Pinpoint the cell where the given text exists, returning its [x, y] midpoint coordinate. 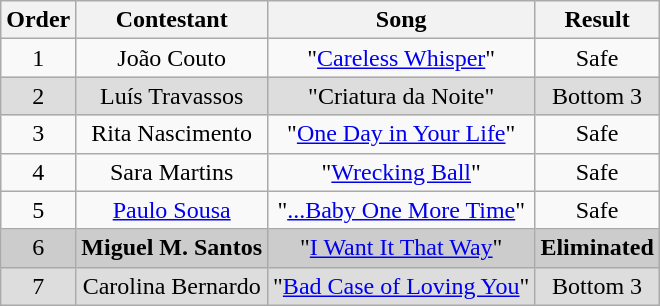
"Criatura da Noite" [402, 96]
"Careless Whisper" [402, 58]
2 [38, 96]
7 [38, 286]
"Bad Case of Loving You" [402, 286]
Sara Martins [172, 172]
"...Baby One More Time" [402, 210]
4 [38, 172]
Paulo Sousa [172, 210]
"Wrecking Ball" [402, 172]
"One Day in Your Life" [402, 134]
3 [38, 134]
1 [38, 58]
Luís Travassos [172, 96]
5 [38, 210]
6 [38, 248]
Order [38, 20]
Song [402, 20]
Result [597, 20]
"I Want It That Way" [402, 248]
Rita Nascimento [172, 134]
Eliminated [597, 248]
Contestant [172, 20]
João Couto [172, 58]
Miguel M. Santos [172, 248]
Carolina Bernardo [172, 286]
